Identify which cell holds the provided text, then report its [x, y] central coordinate. 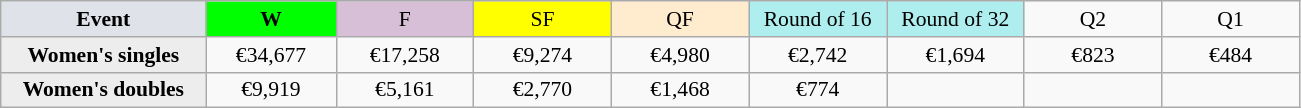
€9,274 [543, 55]
€4,980 [680, 55]
F [405, 19]
Women's doubles [104, 90]
€1,694 [955, 55]
€2,742 [818, 55]
€1,468 [680, 90]
Q2 [1093, 19]
€823 [1093, 55]
€484 [1231, 55]
Round of 32 [955, 19]
QF [680, 19]
€2,770 [543, 90]
Round of 16 [818, 19]
€9,919 [271, 90]
W [271, 19]
€34,677 [271, 55]
Women's singles [104, 55]
Event [104, 19]
€774 [818, 90]
€5,161 [405, 90]
€17,258 [405, 55]
SF [543, 19]
Q1 [1231, 19]
